Determine the [x, y] coordinate at the center of the cell enclosing the given text.  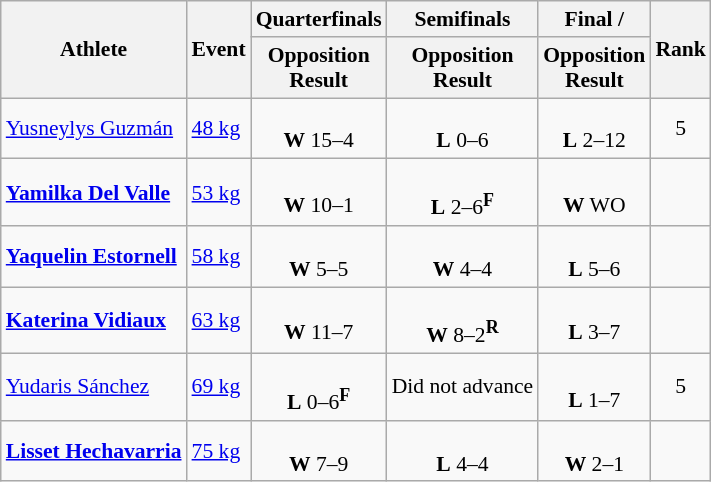
L 0–6F [319, 388]
W 7–9 [319, 452]
Yusneylys Guzmán [94, 128]
W 15–4 [319, 128]
Yamilka Del Valle [94, 192]
W 10–1 [319, 192]
W 8–2R [463, 320]
W 4–4 [463, 256]
53 kg [219, 192]
Quarterfinals [319, 19]
58 kg [219, 256]
Lisset Hechavarria [94, 452]
W WO [594, 192]
Semifinals [463, 19]
L 1–7 [594, 388]
W 11–7 [319, 320]
Katerina Vidiaux [94, 320]
69 kg [219, 388]
75 kg [219, 452]
Yaquelin Estornell [94, 256]
L 5–6 [594, 256]
Did not advance [463, 388]
L 4–4 [463, 452]
L 2–12 [594, 128]
Athlete [94, 50]
W 2–1 [594, 452]
L 2–6F [463, 192]
W 5–5 [319, 256]
63 kg [219, 320]
L 3–7 [594, 320]
Yudaris Sánchez [94, 388]
L 0–6 [463, 128]
Rank [680, 50]
48 kg [219, 128]
Event [219, 50]
Final / [594, 19]
